Scan for the cell matching the given text and deliver its [X, Y] coordinate at center. 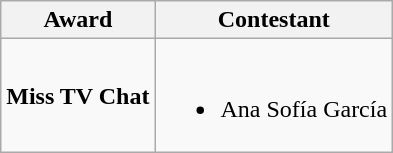
Award [78, 20]
Contestant [274, 20]
Ana Sofía García [274, 96]
Miss TV Chat [78, 96]
